Output the (x, y) coordinate of the center of the cell containing the given text.  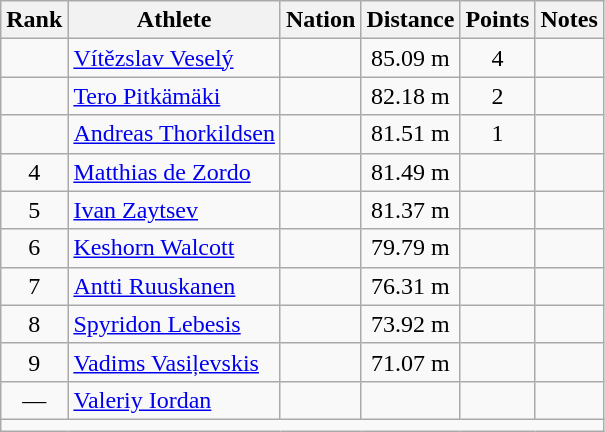
2 (498, 96)
Distance (410, 20)
Andreas Thorkildsen (174, 134)
6 (34, 248)
79.79 m (410, 248)
82.18 m (410, 96)
Points (498, 20)
81.37 m (410, 210)
Tero Pitkämäki (174, 96)
Notes (569, 20)
7 (34, 286)
73.92 m (410, 324)
— (34, 400)
Spyridon Lebesis (174, 324)
76.31 m (410, 286)
Antti Ruuskanen (174, 286)
Athlete (174, 20)
Nation (320, 20)
Valeriy Iordan (174, 400)
71.07 m (410, 362)
9 (34, 362)
Keshorn Walcott (174, 248)
Vítězslav Veselý (174, 58)
Matthias de Zordo (174, 172)
Ivan Zaytsev (174, 210)
1 (498, 134)
Vadims Vasiļevskis (174, 362)
5 (34, 210)
81.51 m (410, 134)
8 (34, 324)
81.49 m (410, 172)
Rank (34, 20)
85.09 m (410, 58)
